For the text-containing cell, return its midpoint in (x, y) coordinate format. 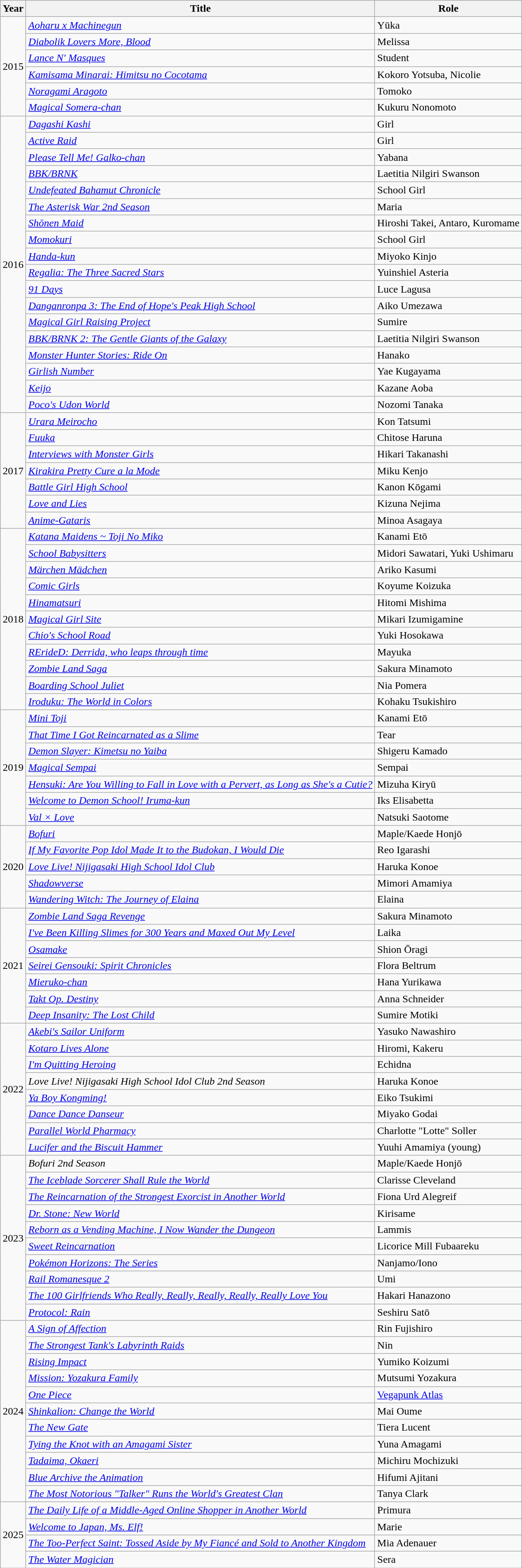
The Water Magician (200, 1560)
Luce Lagusa (449, 289)
Girlish Number (200, 372)
Undefeated Bahamut Chronicle (200, 190)
Shadowverse (200, 883)
Chitose Haruna (449, 437)
Rising Impact (200, 1362)
Protocol: Rain (200, 1312)
Miyako Godai (449, 1114)
I've Been Killing Slimes for 300 Years and Maxed Out My Level (200, 932)
Sumire (449, 322)
Yasuko Nawashiro (449, 1032)
Noragami Aragoto (200, 91)
Ariko Kasumi (449, 570)
Michiru Mochizuki (449, 1460)
Bofuri 2nd Season (200, 1164)
Akebi's Sailor Uniform (200, 1032)
Elaina (449, 900)
Welcome to Japan, Ms. Elf! (200, 1526)
Role (449, 9)
Danganronpa 3: The End of Hope's Peak High School (200, 306)
Zombie Land Saga (200, 668)
Monster Hunter Stories: Ride On (200, 355)
The Reincarnation of the Strongest Exorcist in Another World (200, 1196)
Hana Yurikawa (449, 982)
2016 (13, 264)
Poco's Udon World (200, 404)
Eiko Tsukimi (449, 1098)
Kanon Kōgami (449, 487)
Anna Schneider (449, 998)
Laika (449, 932)
2021 (13, 965)
Ya Boy Kongming! (200, 1098)
If My Favorite Pop Idol Made It to the Budokan, I Would Die (200, 850)
Iks Elisabetta (449, 801)
Diabolik Lovers More, Blood (200, 42)
Bofuri (200, 834)
Mia Adenauer (449, 1543)
Kazane Aoba (449, 388)
Katana Maidens ~ Toji No Miko (200, 537)
Mieruko-chan (200, 982)
Charlotte "Lotte" Soller (449, 1131)
Battle Girl High School (200, 487)
Fuuka (200, 437)
Rin Fujishiro (449, 1329)
Hitomi Mishima (449, 603)
Pokémon Horizons: The Series (200, 1263)
Tiera Lucent (449, 1428)
2015 (13, 66)
Kirakira Pretty Cure a la Mode (200, 470)
Dagashi Kashi (200, 124)
Mai Oume (449, 1411)
Yūka (449, 25)
Comic Girls (200, 586)
Yuuhi Amamiya (young) (449, 1147)
Maria (449, 207)
Kizuna Nejima (449, 504)
Sempai (449, 768)
Lammis (449, 1229)
The Asterisk War 2nd Season (200, 207)
Momokuri (200, 240)
Sumire Motiki (449, 1015)
Hensuki: Are You Willing to Fall in Love with a Pervert, as Long as She's a Cutie? (200, 784)
Magical Somera-chan (200, 108)
Hakari Hanazono (449, 1296)
Flora Beltrum (449, 965)
Shōnen Maid (200, 223)
Mimori Amamiya (449, 883)
Tomoko (449, 91)
Tanya Clark (449, 1493)
Minoa Asagaya (449, 520)
Regalia: The Three Sacred Stars (200, 273)
Keijo (200, 388)
2017 (13, 470)
Kokoro Yotsuba, Nicolie (449, 75)
Hinamatsuri (200, 603)
Title (200, 9)
Clarisse Cleveland (449, 1180)
The Iceblade Sorcerer Shall Rule the World (200, 1180)
Tear (449, 735)
2022 (13, 1089)
Umi (449, 1279)
Iroduku: The World in Colors (200, 701)
Miku Kenjo (449, 470)
Echidna (449, 1065)
Magical Sempai (200, 768)
Nin (449, 1345)
BBK/BRNK 2: The Gentle Giants of the Galaxy (200, 339)
Mission: Yozakura Family (200, 1378)
The Daily Life of a Middle-Aged Online Shopper in Another World (200, 1510)
Tadaima, Okaeri (200, 1460)
Love Live! Nijigasaki High School Idol Club (200, 867)
Student (449, 58)
Kotaro Lives Alone (200, 1048)
Reo Igarashi (449, 850)
2019 (13, 767)
Lance N' Masques (200, 58)
RErideD: Derrida, who leaps through time (200, 652)
Yuinshiel Asteria (449, 273)
The Most Notorious "Talker" Runs the World's Greatest Clan (200, 1493)
Sera (449, 1560)
Primura (449, 1510)
Parallel World Pharmacy (200, 1131)
2020 (13, 867)
The New Gate (200, 1428)
Nozomi Tanaka (449, 404)
Mini Toji (200, 718)
Magical Girl Site (200, 619)
Anime-Gataris (200, 520)
Wandering Witch: The Journey of Elaina (200, 900)
Year (13, 9)
Yae Kugayama (449, 372)
Shion Ōragi (449, 949)
Yabana (449, 157)
Melissa (449, 42)
Nanjamo/Iono (449, 1263)
I'm Quitting Heroing (200, 1065)
Marie (449, 1526)
Rail Romanesque 2 (200, 1279)
Midori Sawatari, Yuki Ushimaru (449, 553)
Hiroshi Takei, Antaro, Kuromame (449, 223)
Vegapunk Atlas (449, 1395)
School Babysitters (200, 553)
Hifumi Ajitani (449, 1477)
Shinkalion: Change the World (200, 1411)
Märchen Mädchen (200, 570)
Urara Meirocho (200, 421)
2024 (13, 1412)
The Strongest Tank's Labyrinth Raids (200, 1345)
Fiona Urd Alegreif (449, 1196)
Dr. Stone: New World (200, 1213)
Chio's School Road (200, 636)
Mikari Izumigamine (449, 619)
Lucifer and the Biscuit Hammer (200, 1147)
Interviews with Monster Girls (200, 454)
Nia Pomera (449, 685)
Licorice Mill Fubaareku (449, 1246)
Yuna Amagami (449, 1444)
Koyume Koizuka (449, 586)
2023 (13, 1238)
2018 (13, 619)
Takt Op. Destiny (200, 998)
Mizuha Kiryū (449, 784)
Kukuru Nonomoto (449, 108)
Shigeru Kamado (449, 751)
Yumiko Koizumi (449, 1362)
Dance Dance Danseur (200, 1114)
Tying the Knot with an Amagami Sister (200, 1444)
That Time I Got Reincarnated as a Slime (200, 735)
One Piece (200, 1395)
Mayuka (449, 652)
BBK/BRNK (200, 173)
Boarding School Juliet (200, 685)
Aiko Umezawa (449, 306)
Val × Love (200, 817)
2025 (13, 1535)
The Too-Perfect Saint: Tossed Aside by My Fiancé and Sold to Another Kingdom (200, 1543)
Hanako (449, 355)
Please Tell Me! Galko-chan (200, 157)
Blue Archive the Animation (200, 1477)
Yuki Hosokawa (449, 636)
Mutsumi Yozakura (449, 1378)
91 Days (200, 289)
The 100 Girlfriends Who Really, Really, Really, Really, Really Love You (200, 1296)
Love Live! Nijigasaki High School Idol Club 2nd Season (200, 1081)
Kohaku Tsukishiro (449, 701)
Kon Tatsumi (449, 421)
Miyoko Kinjo (449, 256)
Osamake (200, 949)
Magical Girl Raising Project (200, 322)
Kirisame (449, 1213)
Seshiru Satō (449, 1312)
Hikari Takanashi (449, 454)
Active Raid (200, 140)
A Sign of Affection (200, 1329)
Welcome to Demon School! Iruma-kun (200, 801)
Kamisama Minarai: Himitsu no Cocotama (200, 75)
Zombie Land Saga Revenge (200, 916)
Seirei Gensouki: Spirit Chronicles (200, 965)
Hiromi, Kakeru (449, 1048)
Demon Slayer: Kimetsu no Yaiba (200, 751)
Love and Lies (200, 504)
Handa-kun (200, 256)
Aoharu x Machinegun (200, 25)
Reborn as a Vending Machine, I Now Wander the Dungeon (200, 1229)
Deep Insanity: The Lost Child (200, 1015)
Sweet Reincarnation (200, 1246)
Natsuki Saotome (449, 817)
